Pinpoint the cell where the given text exists, returning its (x, y) midpoint coordinate. 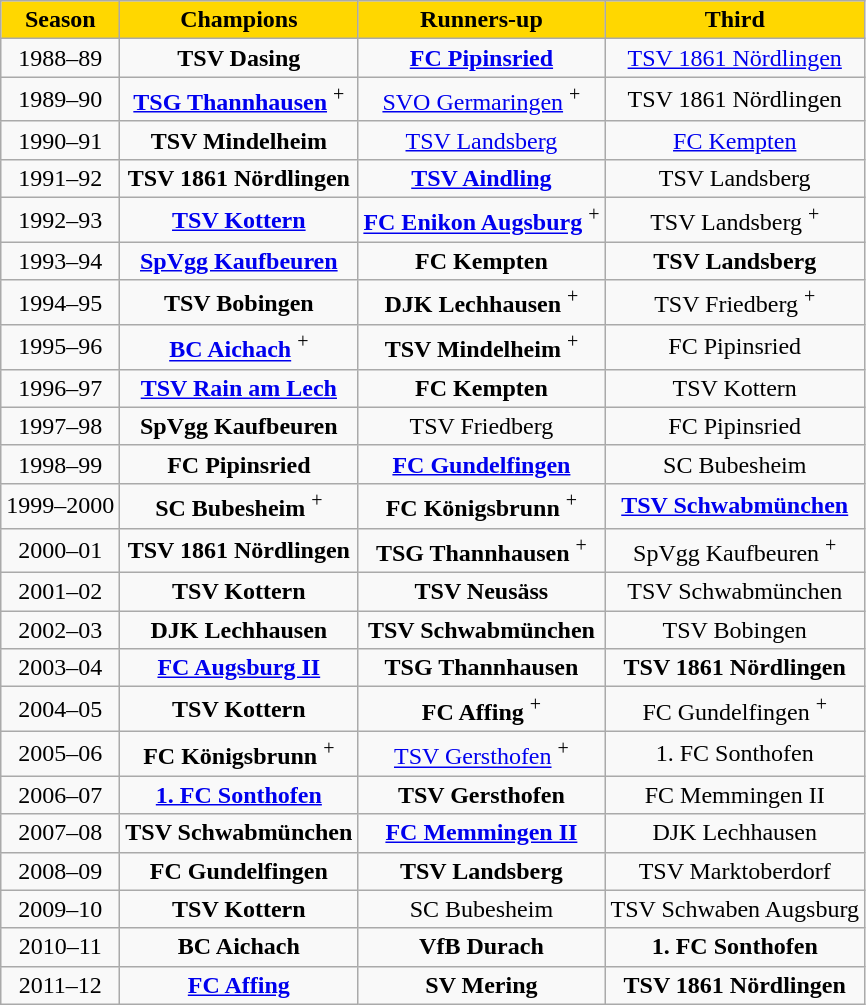
2001–02 (60, 592)
1991–92 (60, 178)
1990–91 (60, 140)
TSV Friedberg (482, 426)
TSV Gersthofen + (482, 754)
1992–93 (60, 220)
1988–89 (60, 58)
FC Gundelfingen + (735, 710)
2003–04 (60, 668)
1995–96 (60, 348)
FC Augsburg II (239, 668)
2008–09 (60, 871)
TSV Aindling (482, 178)
DJK Lechhausen + (482, 302)
1999–2000 (60, 506)
SC Bubesheim + (239, 506)
TSG Thannhausen (482, 668)
TSV Landsberg + (735, 220)
1994–95 (60, 302)
1998–99 (60, 464)
2009–10 (60, 909)
2011–12 (60, 985)
FC Affing (239, 985)
TSV Mindelheim + (482, 348)
2005–06 (60, 754)
BC Aichach + (239, 348)
2010–11 (60, 947)
2006–07 (60, 795)
2007–08 (60, 833)
FC Enikon Augsburg + (482, 220)
2002–03 (60, 630)
SVO Germaringen + (482, 100)
VfB Durach (482, 947)
TSV Neusäss (482, 592)
Season (60, 20)
Runners-up (482, 20)
SV Mering (482, 985)
TSV Mindelheim (239, 140)
TSV Schwaben Augsburg (735, 909)
TSV Friedberg + (735, 302)
1989–90 (60, 100)
2004–05 (60, 710)
FC Affing + (482, 710)
TSV Gersthofen (482, 795)
1993–94 (60, 261)
SpVgg Kaufbeuren + (735, 550)
1996–97 (60, 388)
TSV Rain am Lech (239, 388)
Third (735, 20)
1997–98 (60, 426)
2000–01 (60, 550)
Champions (239, 20)
TSV Marktoberdorf (735, 871)
TSV Dasing (239, 58)
BC Aichach (239, 947)
